Search for the cell housing the specified text and yield its (X, Y) center coordinate. 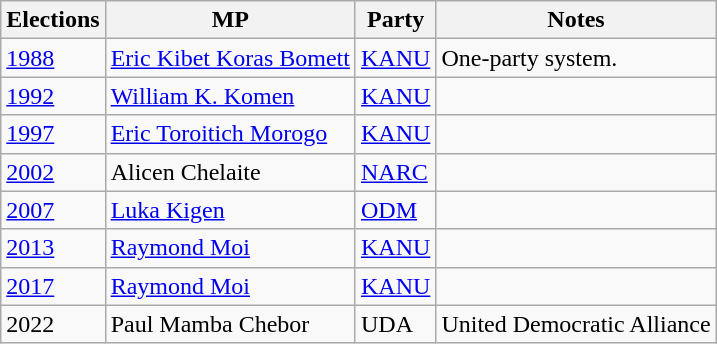
ODM (395, 210)
William K. Komen (230, 96)
2022 (53, 324)
1992 (53, 96)
Eric Kibet Koras Bomett (230, 58)
2013 (53, 248)
2017 (53, 286)
1988 (53, 58)
1997 (53, 134)
Luka Kigen (230, 210)
NARC (395, 172)
Paul Mamba Chebor (230, 324)
UDA (395, 324)
Eric Toroitich Morogo (230, 134)
Party (395, 20)
One-party system. (576, 58)
2002 (53, 172)
United Democratic Alliance (576, 324)
2007 (53, 210)
Elections (53, 20)
Notes (576, 20)
Alicen Chelaite (230, 172)
MP (230, 20)
